Capture the cell that displays the provided text and extract its [X, Y] central coordinate. 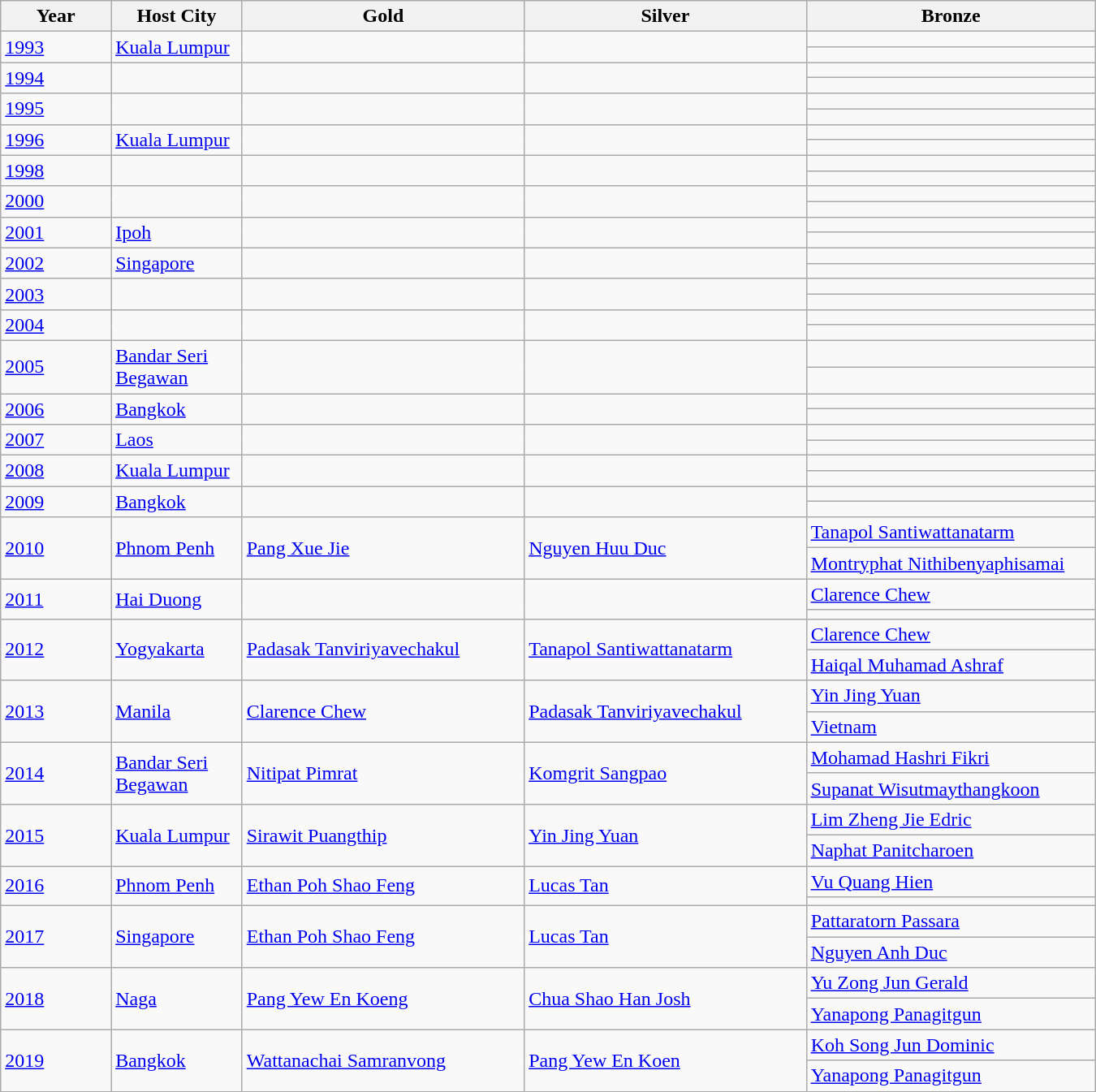
2008 [56, 471]
1998 [56, 170]
2010 [56, 548]
Yu Zong Jun Gerald [951, 983]
Nguyen Huu Duc [666, 548]
2012 [56, 650]
1996 [56, 140]
Hai Duong [177, 599]
Silver [666, 16]
2003 [56, 294]
Sirawit Puangthip [383, 835]
Montryphat Nithibenyaphisamai [951, 563]
Vietnam [951, 727]
2001 [56, 232]
Koh Song Jun Dominic [951, 1045]
Laos [177, 440]
2011 [56, 599]
1994 [56, 78]
Host City [177, 16]
Pattaratorn Passara [951, 922]
2007 [56, 440]
2002 [56, 263]
Lim Zheng Jie Edric [951, 819]
2014 [56, 773]
1995 [56, 109]
2009 [56, 502]
2013 [56, 711]
Wattanachai Samranvong [383, 1060]
Vu Quang Hien [951, 881]
Yogyakarta [177, 650]
Manila [177, 711]
Chua Shao Han Josh [666, 999]
2006 [56, 408]
2005 [56, 367]
Pang Yew En Koen [666, 1060]
1993 [56, 47]
Year [56, 16]
Pang Yew En Koeng [383, 999]
Naphat Panitcharoen [951, 850]
Nguyen Anh Duc [951, 952]
2015 [56, 835]
2017 [56, 937]
Komgrit Sangpao [666, 773]
Mohamad Hashri Fikri [951, 757]
2016 [56, 885]
2019 [56, 1060]
2018 [56, 999]
Gold [383, 16]
2000 [56, 201]
Naga [177, 999]
Haiqal Muhamad Ashraf [951, 665]
Bronze [951, 16]
Nitipat Pimrat [383, 773]
Pang Xue Jie [383, 548]
Supanat Wisutmaythangkoon [951, 788]
Ipoh [177, 232]
2004 [56, 325]
